Locate the cell with the specified text and output its [X, Y] center coordinate. 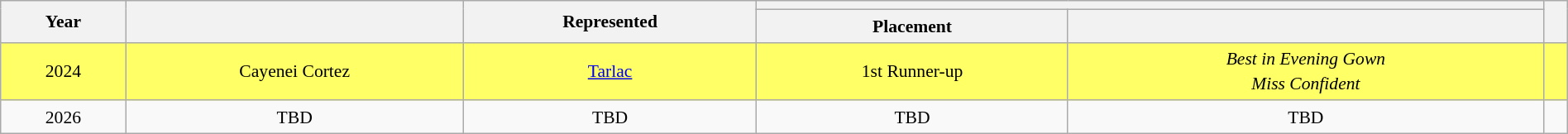
Placement [912, 26]
Cayenei Cortez [294, 71]
Represented [610, 22]
Year [63, 22]
2024 [63, 71]
Tarlac [610, 71]
1st Runner-up [912, 71]
2026 [63, 117]
Best in Evening GownMiss Confident [1305, 71]
